Capture the cell that displays the provided text and extract its (X, Y) central coordinate. 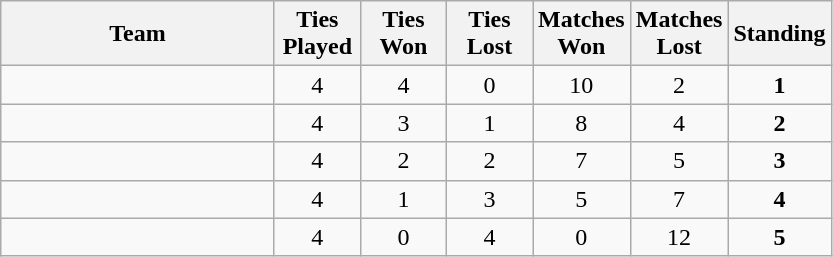
Ties Won (403, 34)
Matches Won (581, 34)
12 (679, 237)
Ties Played (317, 34)
10 (581, 85)
Matches Lost (679, 34)
Ties Lost (489, 34)
Team (138, 34)
8 (581, 123)
Standing (780, 34)
